Output the (x, y) coordinate of the center of the cell containing the given text.  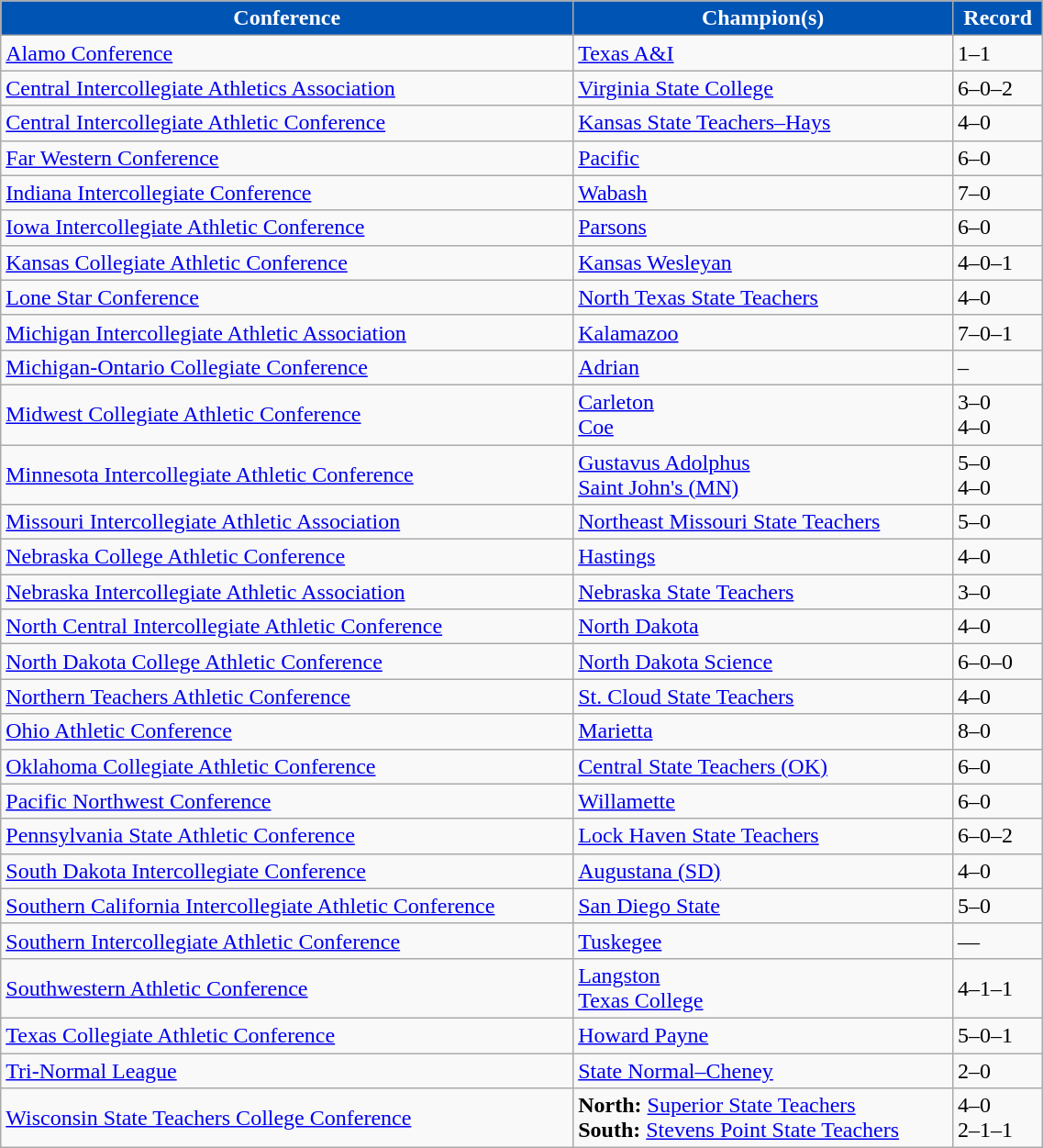
North Texas State Teachers (763, 297)
3–04–0 (998, 415)
Alamo Conference (287, 53)
Tuskegee (763, 941)
Pacific Northwest Conference (287, 801)
North: Superior State TeachersSouth: Stevens Point State Teachers (763, 1118)
CarletonCoe (763, 415)
Conference (287, 18)
4–02–1–1 (998, 1118)
Southern California Intercollegiate Athletic Conference (287, 906)
Lock Haven State Teachers (763, 836)
1–1 (998, 53)
Gustavus AdolphusSaint John's (MN) (763, 474)
State Normal–Cheney (763, 1071)
2–0 (998, 1071)
Ohio Athletic Conference (287, 731)
— (998, 941)
Nebraska Intercollegiate Athletic Association (287, 592)
5–04–0 (998, 474)
6–0–0 (998, 662)
Nebraska State Teachers (763, 592)
Wisconsin State Teachers College Conference (287, 1118)
Record (998, 18)
Pacific (763, 158)
Tri-Normal League (287, 1071)
Pennsylvania State Athletic Conference (287, 836)
North Dakota (763, 627)
Central State Teachers (OK) (763, 766)
Willamette (763, 801)
Far Western Conference (287, 158)
Howard Payne (763, 1035)
Champion(s) (763, 18)
North Central Intercollegiate Athletic Conference (287, 627)
3–0 (998, 592)
North Dakota Science (763, 662)
Kalamazoo (763, 332)
South Dakota Intercollegiate Conference (287, 871)
Wabash (763, 193)
4–1–1 (998, 987)
Texas Collegiate Athletic Conference (287, 1035)
Northern Teachers Athletic Conference (287, 697)
Parsons (763, 228)
Minnesota Intercollegiate Athletic Conference (287, 474)
7–0 (998, 193)
Hastings (763, 557)
Southern Intercollegiate Athletic Conference (287, 941)
Oklahoma Collegiate Athletic Conference (287, 766)
5–0–1 (998, 1035)
Kansas Collegiate Athletic Conference (287, 262)
Southwestern Athletic Conference (287, 987)
Marietta (763, 731)
North Dakota College Athletic Conference (287, 662)
– (998, 367)
San Diego State (763, 906)
Augustana (SD) (763, 871)
Texas A&I (763, 53)
Midwest Collegiate Athletic Conference (287, 415)
Iowa Intercollegiate Athletic Conference (287, 228)
St. Cloud State Teachers (763, 697)
4–0–1 (998, 262)
LangstonTexas College (763, 987)
Northeast Missouri State Teachers (763, 522)
Michigan-Ontario Collegiate Conference (287, 367)
Kansas Wesleyan (763, 262)
Kansas State Teachers–Hays (763, 123)
Missouri Intercollegiate Athletic Association (287, 522)
Adrian (763, 367)
Lone Star Conference (287, 297)
Nebraska College Athletic Conference (287, 557)
Central Intercollegiate Athletic Conference (287, 123)
8–0 (998, 731)
Michigan Intercollegiate Athletic Association (287, 332)
Central Intercollegiate Athletics Association (287, 88)
7–0–1 (998, 332)
Virginia State College (763, 88)
Indiana Intercollegiate Conference (287, 193)
